Pinpoint the cell where the given text exists, returning its (X, Y) midpoint coordinate. 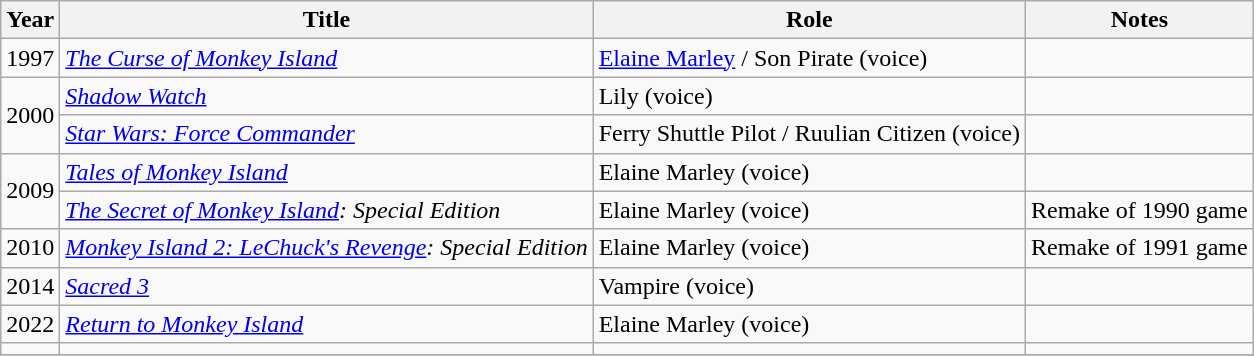
Sacred 3 (326, 286)
2014 (30, 286)
Role (809, 20)
Remake of 1991 game (1140, 248)
Return to Monkey Island (326, 324)
Title (326, 20)
Ferry Shuttle Pilot / Ruulian Citizen (voice) (809, 134)
Elaine Marley / Son Pirate (voice) (809, 58)
2000 (30, 115)
Star Wars: Force Commander (326, 134)
Vampire (voice) (809, 286)
2022 (30, 324)
Lily (voice) (809, 96)
1997 (30, 58)
The Secret of Monkey Island: Special Edition (326, 210)
2009 (30, 191)
Year (30, 20)
Monkey Island 2: LeChuck's Revenge: Special Edition (326, 248)
Notes (1140, 20)
Tales of Monkey Island (326, 172)
2010 (30, 248)
Remake of 1990 game (1140, 210)
Shadow Watch (326, 96)
The Curse of Monkey Island (326, 58)
